From the cell containing the given text, extract its center point as (X, Y) coordinate. 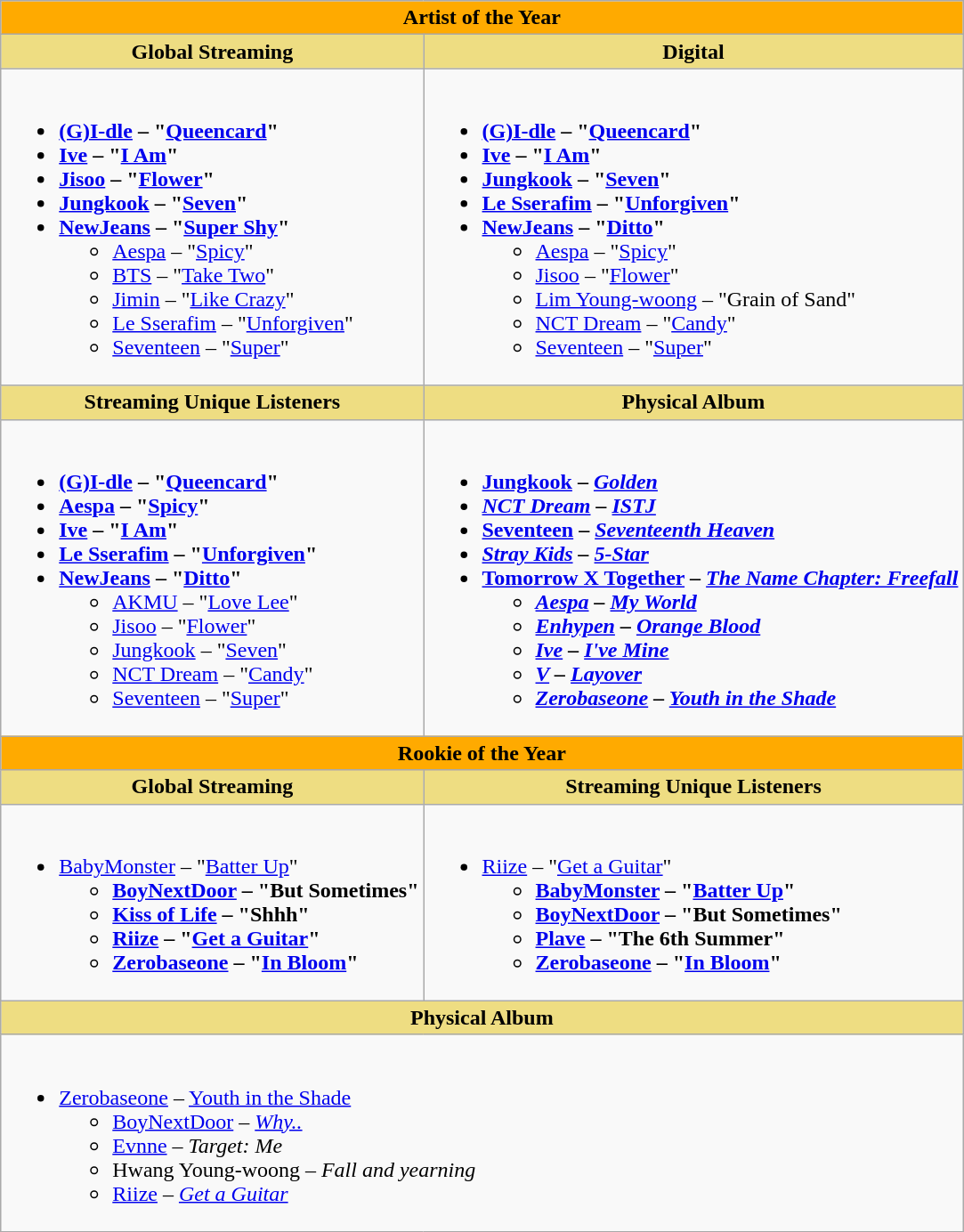
Artist of the Year (482, 18)
Riize – "Get a Guitar"BabyMonster – "Batter Up"BoyNextDoor – "But Sometimes"Plave – "The 6th Summer"Zerobaseone – "In Bloom" (693, 903)
Digital (693, 52)
Rookie of the Year (482, 753)
BabyMonster – "Batter Up"BoyNextDoor – "But Sometimes"Kiss of Life – "Shhh"Riize – "Get a Guitar"Zerobaseone – "In Bloom" (212, 903)
Zerobaseone – Youth in the ShadeBoyNextDoor – Why..Evnne – Target: MeHwang Young-woong – Fall and yearningRiize – Get a Guitar (482, 1132)
